Identify which cell holds the provided text, then report its [x, y] central coordinate. 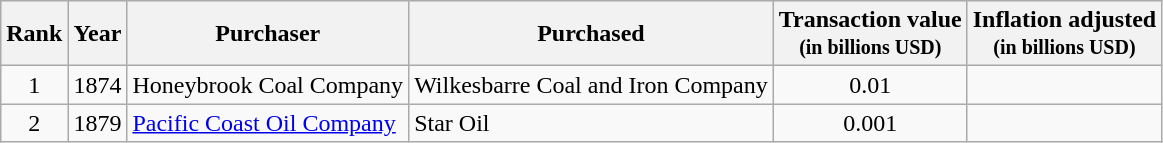
Inflation adjusted(in billions USD) [1064, 34]
Year [98, 34]
2 [34, 123]
Rank [34, 34]
Purchased [592, 34]
0.01 [870, 85]
1 [34, 85]
Honeybrook Coal Company [268, 85]
Wilkesbarre Coal and Iron Company [592, 85]
Pacific Coast Oil Company [268, 123]
1879 [98, 123]
Star Oil [592, 123]
0.001 [870, 123]
1874 [98, 85]
Transaction value(in billions USD) [870, 34]
Purchaser [268, 34]
